Return [x, y] of the center of cell containing provided text 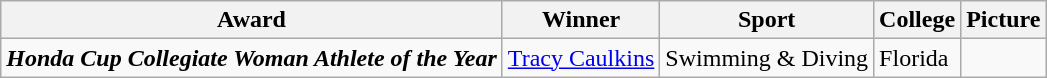
Award [252, 20]
Winner [581, 20]
Tracy Caulkins [581, 58]
Sport [767, 20]
Florida [918, 58]
Picture [1004, 20]
College [918, 20]
Swimming & Diving [767, 58]
Honda Cup Collegiate Woman Athlete of the Year [252, 58]
